Pinpoint the cell where the given text exists, returning its (x, y) midpoint coordinate. 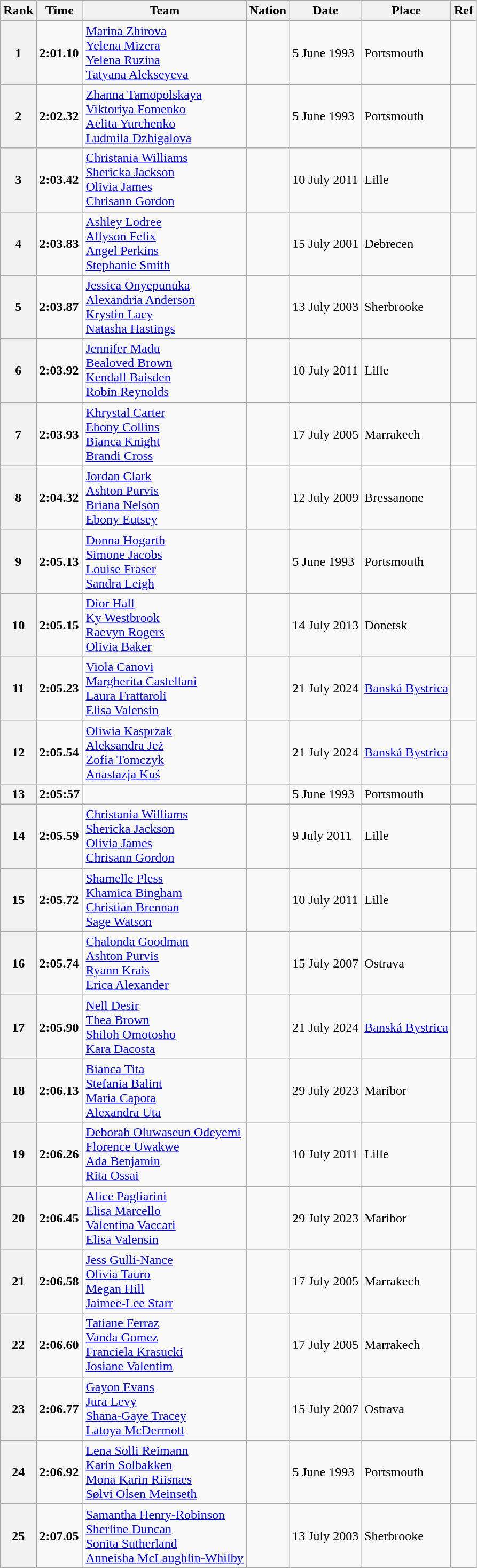
2:06.60 (60, 1345)
15 (18, 900)
Jessica OnyepunukaAlexandria AndersonKrystin LacyNatasha Hastings (165, 307)
Jennifer MaduBealoved BrownKendall BaisdenRobin Reynolds (165, 371)
15 July 2001 (326, 244)
2:05.90 (60, 1027)
12 (18, 752)
9 July 2011 (326, 837)
Viola CanoviMargherita CastellaniLaura FrattaroliElisa Valensin (165, 688)
6 (18, 371)
2:03.92 (60, 371)
Jordan ClarkAshton PurvisBriana NelsonEbony Eutsey (165, 498)
Zhanna TamopolskayaViktoriya FomenkoAelita YurchenkoLudmila Dzhigalova (165, 116)
2:05:57 (60, 794)
Team (165, 11)
11 (18, 688)
10 (18, 625)
13 (18, 794)
Lena Solli ReimannKarin SolbakkenMona Karin RiisnæsSølvi Olsen Meinseth (165, 1472)
Gayon EvansJura LevyShana-Gaye TraceyLatoya McDermott (165, 1408)
Oliwia KasprzakAleksandra JeżZofia TomczykAnastazja Kuś (165, 752)
23 (18, 1408)
2:05.72 (60, 900)
20 (18, 1218)
2 (18, 116)
Rank (18, 11)
3 (18, 180)
14 July 2013 (326, 625)
2:05.54 (60, 752)
Donna HogarthSimone JacobsLouise FraserSandra Leigh (165, 561)
2:03.83 (60, 244)
Alice PagliariniElisa MarcelloValentina VaccariElisa Valensin (165, 1218)
4 (18, 244)
2:06.26 (60, 1154)
Ref (464, 11)
2:05.59 (60, 837)
25 (18, 1535)
Date (326, 11)
2:03.93 (60, 434)
5 (18, 307)
Chalonda GoodmanAshton PurvisRyann KraisErica Alexander (165, 964)
2:05.74 (60, 964)
2:07.05 (60, 1535)
2:01.10 (60, 52)
2:04.32 (60, 498)
2:06.13 (60, 1091)
Bianca TitaStefania BalintMaria CapotaAlexandra Uta (165, 1091)
12 July 2009 (326, 498)
Deborah Oluwaseun OdeyemiFlorence UwakweAda BenjaminRita Ossai (165, 1154)
9 (18, 561)
Nation (268, 11)
Samantha Henry-RobinsonSherline DuncanSonita SutherlandAnneisha McLaughlin-Whilby (165, 1535)
2:03.42 (60, 180)
Jess Gulli-NanceOlivia TauroMegan HillJaimee-Lee Starr (165, 1281)
2:06.77 (60, 1408)
22 (18, 1345)
2:03.87 (60, 307)
8 (18, 498)
Dior HallKy WestbrookRaevyn RogersOlivia Baker (165, 625)
17 (18, 1027)
Time (60, 11)
Bressanone (406, 498)
Ashley LodreeAllyson FelixAngel PerkinsStephanie Smith (165, 244)
24 (18, 1472)
21 (18, 1281)
18 (18, 1091)
Tatiane FerrazVanda GomezFranciela KrasuckiJosiane Valentim (165, 1345)
2:06.45 (60, 1218)
1 (18, 52)
Nell DesirThea BrownShiloh OmotoshoKara Dacosta (165, 1027)
7 (18, 434)
Shamelle PlessKhamica BinghamChristian BrennanSage Watson (165, 900)
Debrecen (406, 244)
2:06.58 (60, 1281)
Marina ZhirovaYelena MizeraYelena RuzinaTatyana Alekseyeva (165, 52)
Khrystal CarterEbony CollinsBianca KnightBrandi Cross (165, 434)
2:02.32 (60, 116)
2:05.15 (60, 625)
Donetsk (406, 625)
19 (18, 1154)
2:05.13 (60, 561)
2:06.92 (60, 1472)
16 (18, 964)
14 (18, 837)
2:05.23 (60, 688)
Place (406, 11)
